Locate the cell with the specified text and output its [X, Y] center coordinate. 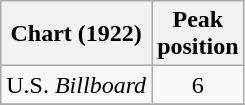
Peakposition [198, 34]
U.S. Billboard [76, 85]
Chart (1922) [76, 34]
6 [198, 85]
